Capture the cell that displays the provided text and extract its (x, y) central coordinate. 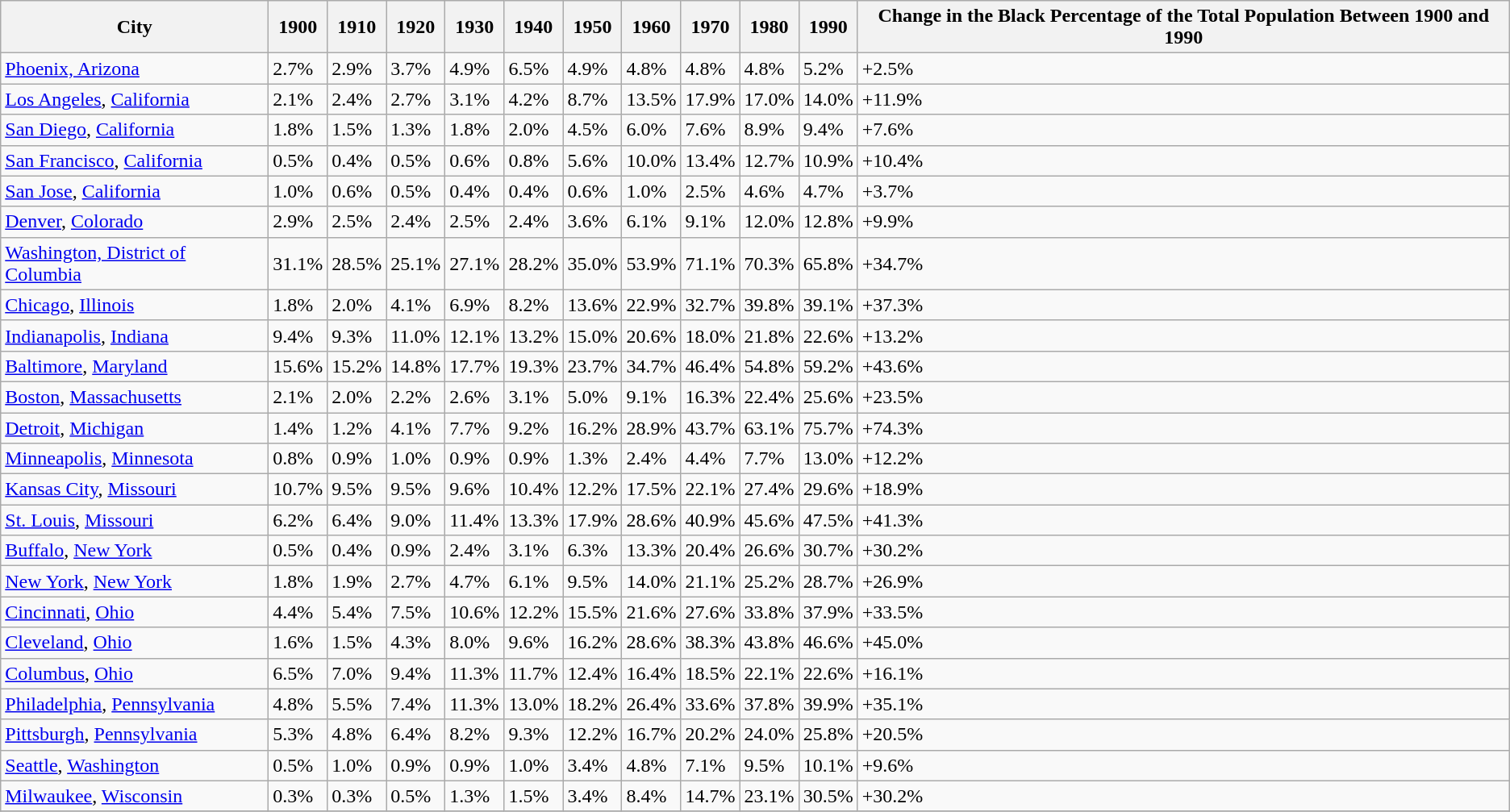
1930 (474, 27)
25.6% (828, 397)
Kansas City, Missouri (135, 489)
16.3% (710, 397)
12.4% (592, 673)
Seattle, Washington (135, 765)
5.3% (298, 735)
Boston, Massachusetts (135, 397)
2.6% (474, 397)
3.6% (592, 222)
1910 (357, 27)
Pittsburgh, Pennsylvania (135, 735)
33.8% (770, 612)
+11.9% (1183, 99)
16.7% (652, 735)
13.2% (534, 335)
12.7% (770, 160)
San Diego, California (135, 130)
San Jose, California (135, 191)
7.1% (710, 765)
Columbus, Ohio (135, 673)
46.4% (710, 366)
21.8% (770, 335)
+12.2% (1183, 459)
5.6% (592, 160)
Philadelphia, Pennsylvania (135, 704)
10.9% (828, 160)
2.2% (416, 397)
1900 (298, 27)
31.1% (298, 263)
43.7% (710, 428)
27.4% (770, 489)
12.1% (474, 335)
8.7% (592, 99)
15.2% (357, 366)
22.9% (652, 305)
1950 (592, 27)
Indianapolis, Indiana (135, 335)
25.1% (416, 263)
32.7% (710, 305)
+9.6% (1183, 765)
10.1% (828, 765)
70.3% (770, 263)
33.6% (710, 704)
+41.3% (1183, 520)
71.1% (710, 263)
37.8% (770, 704)
1.4% (298, 428)
7.5% (416, 612)
4.2% (534, 99)
Denver, Colorado (135, 222)
7.4% (416, 704)
17.0% (770, 99)
+10.4% (1183, 160)
6.0% (652, 130)
5.0% (592, 397)
15.6% (298, 366)
24.0% (770, 735)
Cleveland, Ohio (135, 643)
15.0% (592, 335)
+43.6% (1183, 366)
+7.6% (1183, 130)
Los Angeles, California (135, 99)
Chicago, Illinois (135, 305)
20.4% (710, 551)
Cincinnati, Ohio (135, 612)
1980 (770, 27)
17.5% (652, 489)
Change in the Black Percentage of the Total Population Between 1900 and 1990 (1183, 27)
Detroit, Michigan (135, 428)
8.9% (770, 130)
6.9% (474, 305)
1.9% (357, 581)
23.1% (770, 796)
54.8% (770, 366)
7.0% (357, 673)
+18.9% (1183, 489)
59.2% (828, 366)
+16.1% (1183, 673)
+9.9% (1183, 222)
43.8% (770, 643)
39.9% (828, 704)
7.6% (710, 130)
30.7% (828, 551)
18.0% (710, 335)
New York, New York (135, 581)
13.6% (592, 305)
18.2% (592, 704)
5.5% (357, 704)
4.3% (416, 643)
47.5% (828, 520)
26.4% (652, 704)
+34.7% (1183, 263)
St. Louis, Missouri (135, 520)
+35.1% (1183, 704)
+74.3% (1183, 428)
11.4% (474, 520)
Milwaukee, Wisconsin (135, 796)
+37.3% (1183, 305)
8.0% (474, 643)
San Francisco, California (135, 160)
+45.0% (1183, 643)
4.6% (770, 191)
8.4% (652, 796)
1.6% (298, 643)
19.3% (534, 366)
Washington, District of Columbia (135, 263)
13.4% (710, 160)
5.2% (828, 69)
25.2% (770, 581)
37.9% (828, 612)
15.5% (592, 612)
28.7% (828, 581)
Phoenix, Arizona (135, 69)
11.7% (534, 673)
20.6% (652, 335)
14.8% (416, 366)
63.1% (770, 428)
20.2% (710, 735)
53.9% (652, 263)
21.1% (710, 581)
+20.5% (1183, 735)
28.9% (652, 428)
39.1% (828, 305)
23.7% (592, 366)
10.4% (534, 489)
28.5% (357, 263)
10.7% (298, 489)
26.6% (770, 551)
21.6% (652, 612)
17.7% (474, 366)
29.6% (828, 489)
1960 (652, 27)
40.9% (710, 520)
14.7% (710, 796)
1.2% (357, 428)
6.2% (298, 520)
10.0% (652, 160)
34.7% (652, 366)
12.0% (770, 222)
+33.5% (1183, 612)
38.3% (710, 643)
Buffalo, New York (135, 551)
11.0% (416, 335)
+13.2% (1183, 335)
+26.9% (1183, 581)
+23.5% (1183, 397)
Baltimore, Maryland (135, 366)
16.4% (652, 673)
10.6% (474, 612)
Minneapolis, Minnesota (135, 459)
65.8% (828, 263)
75.7% (828, 428)
6.3% (592, 551)
+2.5% (1183, 69)
5.4% (357, 612)
46.6% (828, 643)
9.2% (534, 428)
27.1% (474, 263)
22.4% (770, 397)
+3.7% (1183, 191)
12.8% (828, 222)
39.8% (770, 305)
4.5% (592, 130)
13.5% (652, 99)
30.5% (828, 796)
45.6% (770, 520)
3.7% (416, 69)
9.0% (416, 520)
1990 (828, 27)
1920 (416, 27)
18.5% (710, 673)
1940 (534, 27)
25.8% (828, 735)
City (135, 27)
35.0% (592, 263)
27.6% (710, 612)
28.2% (534, 263)
1970 (710, 27)
